Return (X, Y) of the center of cell containing provided text 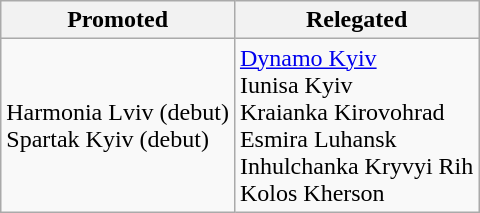
Promoted (118, 20)
Harmonia Lviv (debut)Spartak Kyiv (debut) (118, 126)
Relegated (356, 20)
Dynamo Kyiv Iunisa Kyiv Kraianka Kirovohrad Esmira Luhansk Inhulchanka Kryvyi Rih Kolos Kherson (356, 126)
